From the cell containing the given text, extract its center point as (x, y) coordinate. 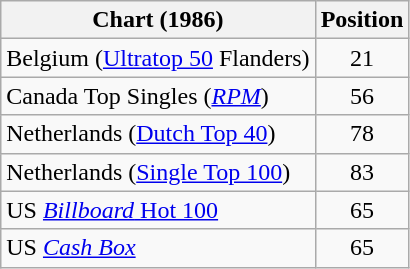
21 (362, 58)
Chart (1986) (158, 20)
US Cash Box (158, 248)
78 (362, 134)
83 (362, 172)
Netherlands (Single Top 100) (158, 172)
Netherlands (Dutch Top 40) (158, 134)
Position (362, 20)
US Billboard Hot 100 (158, 210)
56 (362, 96)
Belgium (Ultratop 50 Flanders) (158, 58)
Canada Top Singles (RPM) (158, 96)
